Provide the [x, y] coordinate of the cell's center where the given text is located.  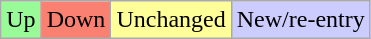
New/re-entry [300, 20]
Down [76, 20]
Unchanged [171, 20]
Up [21, 20]
